Locate the cell with the specified text and output its [x, y] center coordinate. 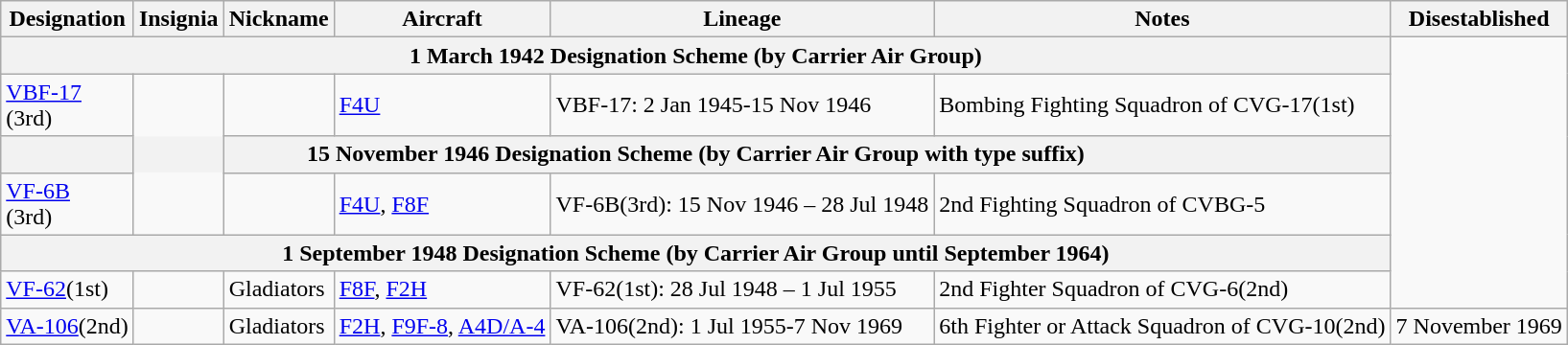
VF-6B(3rd): 15 Nov 1946 – 28 Jul 1948 [742, 203]
Nickname [278, 19]
VBF-17: 2 Jan 1945-15 Nov 1946 [742, 105]
2nd Fighter Squadron of CVG-6(2nd) [1162, 289]
VF-6B(3rd) [67, 203]
2nd Fighting Squadron of CVBG-5 [1162, 203]
Aircraft [442, 19]
Insignia [178, 19]
15 November 1946 Designation Scheme (by Carrier Air Group with type suffix) [696, 154]
VA-106(2nd): 1 Jul 1955-7 Nov 1969 [742, 326]
F2H, F9F-8, A4D/A-4 [442, 326]
7 November 1969 [1479, 326]
F4U [442, 105]
VF-62(1st) [67, 289]
VBF-17(3rd) [67, 105]
6th Fighter or Attack Squadron of CVG-10(2nd) [1162, 326]
Notes [1162, 19]
Designation [67, 19]
Disestablished [1479, 19]
F4U, F8F [442, 203]
Bombing Fighting Squadron of CVG-17(1st) [1162, 105]
VA-106(2nd) [67, 326]
Lineage [742, 19]
1 September 1948 Designation Scheme (by Carrier Air Group until September 1964) [696, 253]
1 March 1942 Designation Scheme (by Carrier Air Group) [696, 56]
F8F, F2H [442, 289]
VF-62(1st): 28 Jul 1948 – 1 Jul 1955 [742, 289]
